Search for the cell housing the specified text and yield its [x, y] center coordinate. 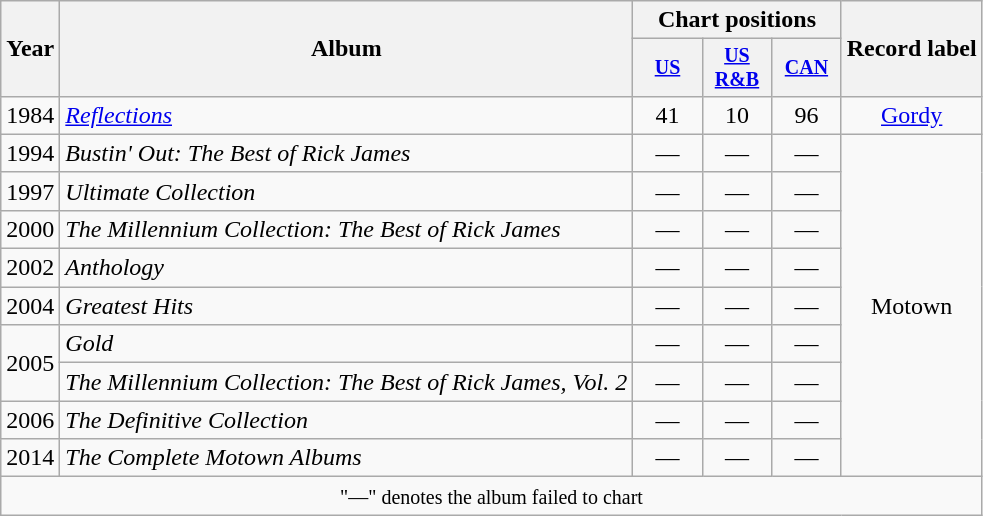
Greatest Hits [346, 306]
Bustin' Out: The Best of Rick James [346, 153]
2004 [30, 306]
The Millennium Collection: The Best of Rick James, Vol. 2 [346, 382]
CAN [806, 68]
The Millennium Collection: The Best of Rick James [346, 229]
Motown [912, 306]
2014 [30, 458]
The Definitive Collection [346, 420]
Gordy [912, 115]
Album [346, 49]
Chart positions [737, 20]
Ultimate Collection [346, 191]
41 [668, 115]
2000 [30, 229]
2006 [30, 420]
1997 [30, 191]
USR&B [736, 68]
1994 [30, 153]
10 [736, 115]
Reflections [346, 115]
"—" denotes the album failed to chart [492, 496]
Record label [912, 49]
1984 [30, 115]
2002 [30, 268]
US [668, 68]
2005 [30, 363]
96 [806, 115]
The Complete Motown Albums [346, 458]
Gold [346, 344]
Year [30, 49]
Anthology [346, 268]
